Determine the [x, y] coordinate at the center of the cell enclosing the given text.  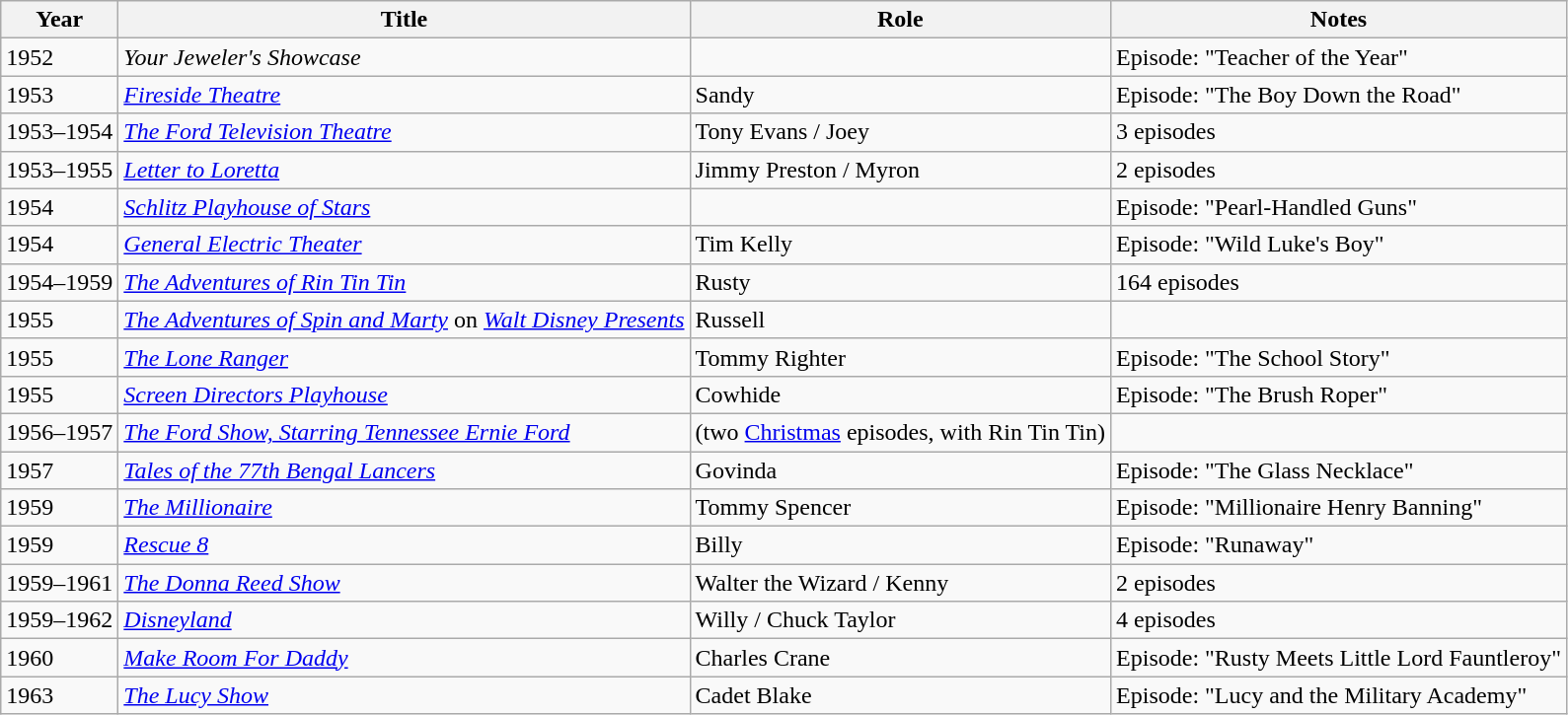
General Electric Theater [405, 245]
Rusty [900, 282]
Tales of the 77th Bengal Lancers [405, 470]
1957 [59, 470]
Sandy [900, 95]
Episode: "Millionaire Henry Banning" [1339, 508]
1953–1954 [59, 132]
Episode: "Runaway" [1339, 545]
Tony Evans / Joey [900, 132]
Russell [900, 320]
The Ford Show, Starring Tennessee Ernie Ford [405, 432]
The Millionaire [405, 508]
Schlitz Playhouse of Stars [405, 207]
Episode: "Teacher of the Year" [1339, 57]
Episode: "Pearl-Handled Guns" [1339, 207]
Role [900, 20]
164 episodes [1339, 282]
Screen Directors Playhouse [405, 394]
1953 [59, 95]
Title [405, 20]
The Adventures of Rin Tin Tin [405, 282]
The Donna Reed Show [405, 583]
Rescue 8 [405, 545]
1960 [59, 658]
Year [59, 20]
1959–1962 [59, 620]
Episode: "Wild Luke's Boy" [1339, 245]
1963 [59, 695]
Charles Crane [900, 658]
Tommy Righter [900, 357]
1959–1961 [59, 583]
The Lucy Show [405, 695]
Willy / Chuck Taylor [900, 620]
Episode: "The School Story" [1339, 357]
Cadet Blake [900, 695]
Govinda [900, 470]
Jimmy Preston / Myron [900, 170]
1953–1955 [59, 170]
1954–1959 [59, 282]
Make Room For Daddy [405, 658]
Your Jeweler's Showcase [405, 57]
Disneyland [405, 620]
Walter the Wizard / Kenny [900, 583]
Billy [900, 545]
Episode: "Lucy and the Military Academy" [1339, 695]
Tim Kelly [900, 245]
1956–1957 [59, 432]
Fireside Theatre [405, 95]
Episode: "The Brush Roper" [1339, 394]
Episode: "The Glass Necklace" [1339, 470]
The Lone Ranger [405, 357]
Cowhide [900, 394]
3 episodes [1339, 132]
Tommy Spencer [900, 508]
Episode: "Rusty Meets Little Lord Fauntleroy" [1339, 658]
(two Christmas episodes, with Rin Tin Tin) [900, 432]
Notes [1339, 20]
The Ford Television Theatre [405, 132]
1952 [59, 57]
Episode: "The Boy Down the Road" [1339, 95]
The Adventures of Spin and Marty on Walt Disney Presents [405, 320]
Letter to Loretta [405, 170]
4 episodes [1339, 620]
